Capture the cell that displays the provided text and extract its (X, Y) central coordinate. 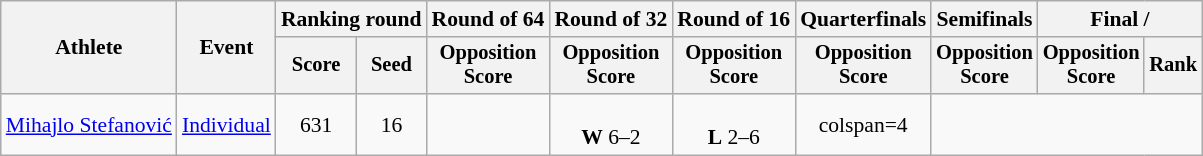
Ranking round (352, 19)
Individual (226, 124)
Round of 16 (734, 19)
Quarterfinals (863, 19)
colspan=4 (863, 124)
Rank (1173, 66)
L 2–6 (734, 124)
631 (316, 124)
Round of 64 (488, 19)
W 6–2 (610, 124)
Round of 32 (610, 19)
Event (226, 48)
Athlete (89, 48)
Score (316, 66)
16 (391, 124)
Final / (1120, 19)
Seed (391, 66)
Mihajlo Stefanović (89, 124)
Semifinals (984, 19)
